Provide the [x, y] coordinate of the cell's center where the given text is located.  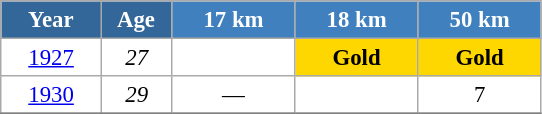
27 [136, 58]
29 [136, 95]
Age [136, 20]
1930 [52, 95]
17 km [234, 20]
50 km [480, 20]
7 [480, 95]
18 km [356, 20]
— [234, 95]
1927 [52, 58]
Year [52, 20]
